Pinpoint the cell where the given text exists, returning its [x, y] midpoint coordinate. 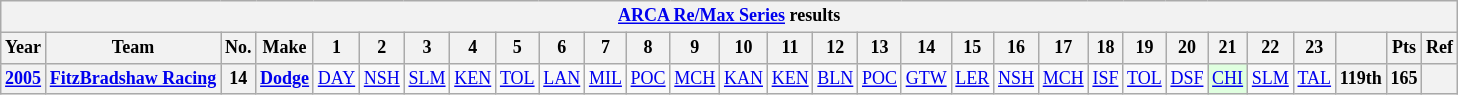
ARCA Re/Max Series results [730, 16]
9 [695, 48]
17 [1063, 48]
4 [473, 48]
23 [1314, 48]
Ref [1440, 48]
Team [132, 48]
16 [1016, 48]
19 [1144, 48]
22 [1270, 48]
KAN [744, 78]
6 [562, 48]
18 [1106, 48]
1 [336, 48]
DSF [1187, 78]
11 [790, 48]
10 [744, 48]
Year [24, 48]
13 [880, 48]
20 [1187, 48]
15 [972, 48]
165 [1404, 78]
LAN [562, 78]
21 [1228, 48]
2005 [24, 78]
2 [382, 48]
3 [427, 48]
7 [606, 48]
5 [518, 48]
119th [1360, 78]
FitzBradshaw Racing [132, 78]
GTW [926, 78]
MIL [606, 78]
BLN [836, 78]
No. [238, 48]
CHI [1228, 78]
Dodge [285, 78]
12 [836, 48]
LER [972, 78]
DAY [336, 78]
TAL [1314, 78]
Make [285, 48]
ISF [1106, 78]
8 [648, 48]
Pts [1404, 48]
